From the cell containing the given text, extract its center point as [X, Y] coordinate. 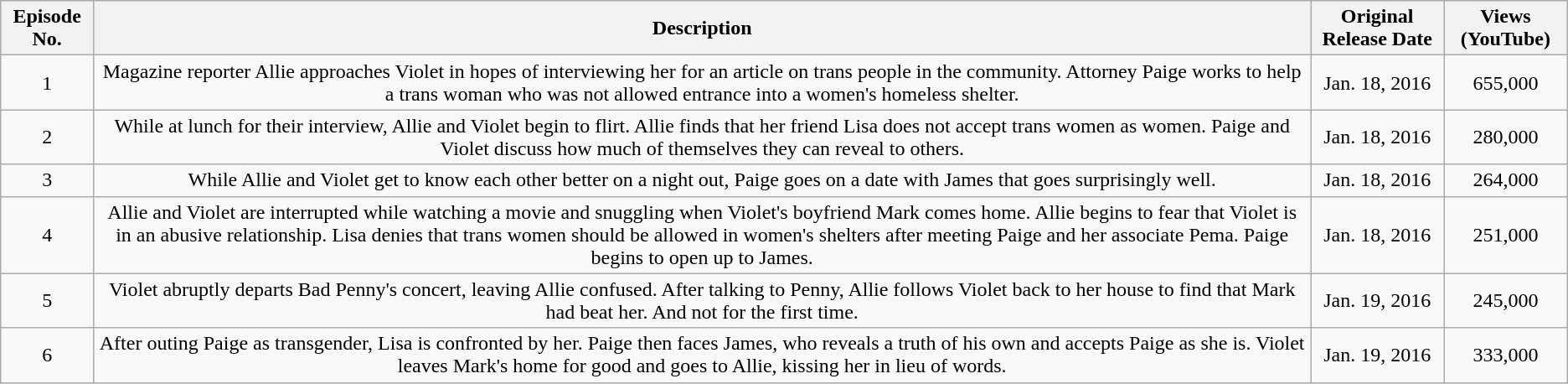
2 [47, 138]
1 [47, 82]
245,000 [1506, 300]
Description [702, 29]
4 [47, 235]
5 [47, 300]
Episode No. [47, 29]
3 [47, 180]
251,000 [1506, 235]
280,000 [1506, 138]
333,000 [1506, 355]
Views (YouTube) [1506, 29]
655,000 [1506, 82]
While Allie and Violet get to know each other better on a night out, Paige goes on a date with James that goes surprisingly well. [702, 180]
6 [47, 355]
264,000 [1506, 180]
Original Release Date [1377, 29]
